Provide the (x, y) coordinate of the cell's center where the given text is located.  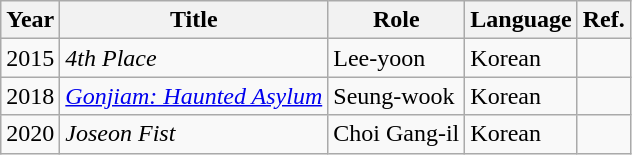
Joseon Fist (194, 134)
Language (521, 20)
Choi Gang-il (396, 134)
Title (194, 20)
Seung-wook (396, 96)
4th Place (194, 58)
2015 (30, 58)
Year (30, 20)
Role (396, 20)
Ref. (604, 20)
Lee-yoon (396, 58)
2020 (30, 134)
Gonjiam: Haunted Asylum (194, 96)
2018 (30, 96)
